Return the [x, y] coordinate for the center point of the cell that contains the specified text.  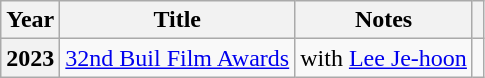
Title [178, 20]
Year [30, 20]
Notes [384, 20]
32nd Buil Film Awards [178, 58]
with Lee Je-hoon [384, 58]
2023 [30, 58]
